From the cell containing the given text, extract its center point as (X, Y) coordinate. 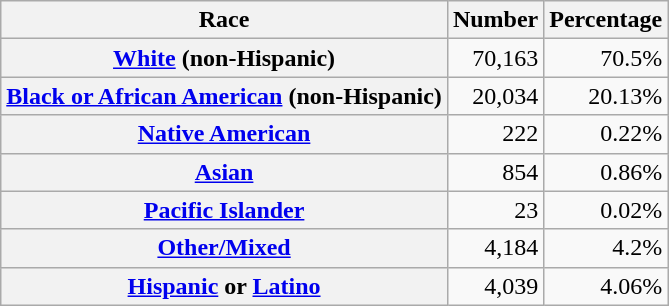
0.86% (606, 172)
Race (224, 20)
Number (495, 20)
4,184 (495, 248)
4.2% (606, 248)
0.22% (606, 134)
Native American (224, 134)
23 (495, 210)
Hispanic or Latino (224, 286)
White (non-Hispanic) (224, 58)
222 (495, 134)
Pacific Islander (224, 210)
20.13% (606, 96)
70,163 (495, 58)
854 (495, 172)
Other/Mixed (224, 248)
Percentage (606, 20)
Black or African American (non-Hispanic) (224, 96)
0.02% (606, 210)
Asian (224, 172)
20,034 (495, 96)
4.06% (606, 286)
4,039 (495, 286)
70.5% (606, 58)
